Find where the given text appears and provide that cell's center as [x, y] coordinate. 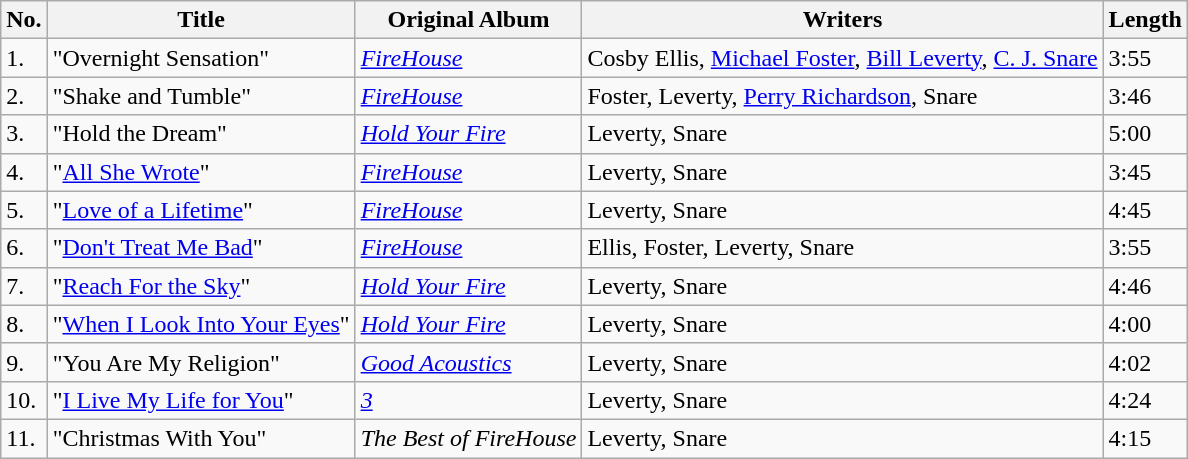
3:46 [1145, 96]
"Overnight Sensation" [201, 58]
4. [24, 172]
3:45 [1145, 172]
9. [24, 362]
3 [468, 400]
Original Album [468, 20]
5. [24, 210]
"Reach For the Sky" [201, 286]
The Best of FireHouse [468, 438]
Ellis, Foster, Leverty, Snare [842, 248]
"Shake and Tumble" [201, 96]
Writers [842, 20]
Cosby Ellis, Michael Foster, Bill Leverty, C. J. Snare [842, 58]
Foster, Leverty, Perry Richardson, Snare [842, 96]
5:00 [1145, 134]
3. [24, 134]
4:00 [1145, 324]
4:46 [1145, 286]
Length [1145, 20]
4:15 [1145, 438]
6. [24, 248]
2. [24, 96]
4:45 [1145, 210]
4:02 [1145, 362]
4:24 [1145, 400]
1. [24, 58]
Title [201, 20]
"I Live My Life for You" [201, 400]
"Don't Treat Me Bad" [201, 248]
Good Acoustics [468, 362]
"Christmas With You" [201, 438]
8. [24, 324]
"Hold the Dream" [201, 134]
"You Are My Religion" [201, 362]
10. [24, 400]
11. [24, 438]
"When I Look Into Your Eyes" [201, 324]
"Love of a Lifetime" [201, 210]
No. [24, 20]
"All She Wrote" [201, 172]
7. [24, 286]
